Detect which cell encompasses the target text, then output its (X, Y) center coordinate. 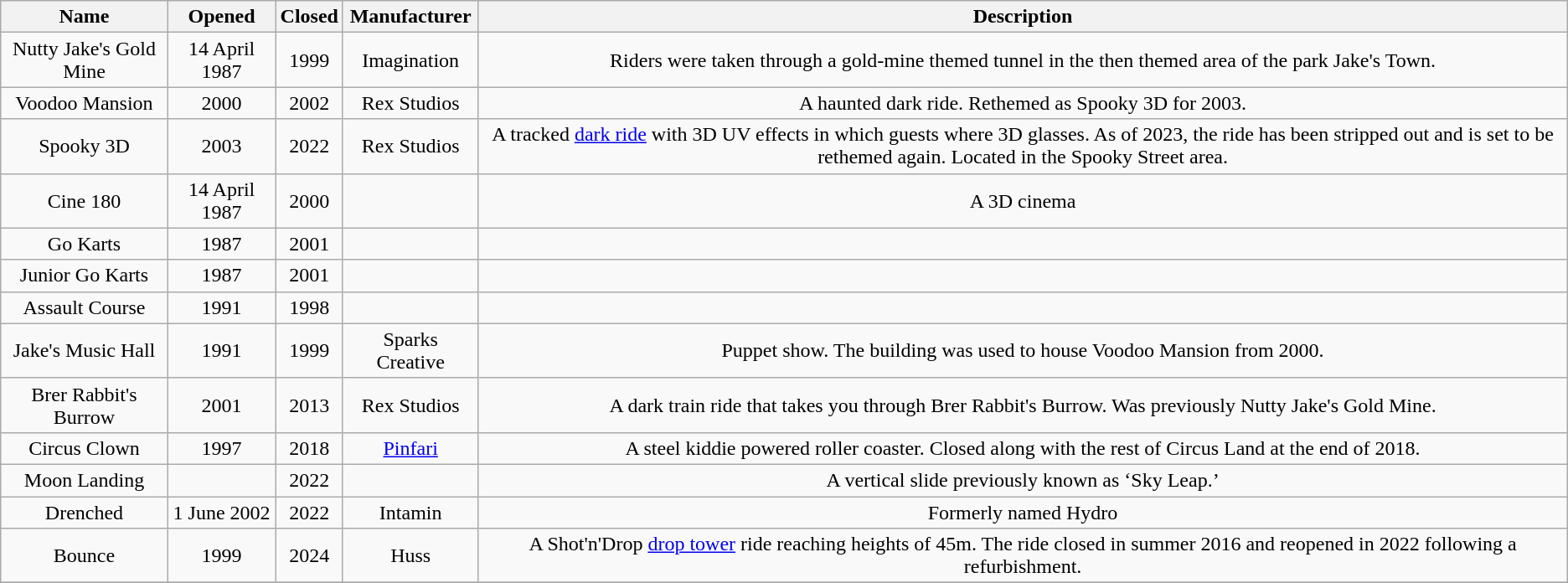
1 June 2002 (221, 512)
Intamin (410, 512)
Nutty Jake's Gold Mine (84, 60)
Pinfari (410, 448)
A vertical slide previously known as ‘Sky Leap.’ (1023, 480)
2018 (309, 448)
Name (84, 17)
Closed (309, 17)
Puppet show. The building was used to house Voodoo Mansion from 2000. (1023, 350)
Spooky 3D (84, 146)
Junior Go Karts (84, 276)
Circus Clown (84, 448)
2003 (221, 146)
Cine 180 (84, 201)
Bounce (84, 556)
A dark train ride that takes you through Brer Rabbit's Burrow. Was previously Nutty Jake's Gold Mine. (1023, 405)
2013 (309, 405)
Voodoo Mansion (84, 103)
Formerly named Hydro (1023, 512)
Brer Rabbit's Burrow (84, 405)
Manufacturer (410, 17)
Sparks Creative (410, 350)
Go Karts (84, 244)
Jake's Music Hall (84, 350)
Assault Course (84, 307)
Moon Landing (84, 480)
Riders were taken through a gold-mine themed tunnel in the then themed area of the park Jake's Town. (1023, 60)
Opened (221, 17)
2002 (309, 103)
1998 (309, 307)
Imagination (410, 60)
2024 (309, 556)
A steel kiddie powered roller coaster. Closed along with the rest of Circus Land at the end of 2018. (1023, 448)
Drenched (84, 512)
A haunted dark ride. Rethemed as Spooky 3D for 2003. (1023, 103)
A Shot'n'Drop drop tower ride reaching heights of 45m. The ride closed in summer 2016 and reopened in 2022 following a refurbishment. (1023, 556)
1997 (221, 448)
Description (1023, 17)
A 3D cinema (1023, 201)
Huss (410, 556)
